Locate the cell with the specified text and output its (X, Y) center coordinate. 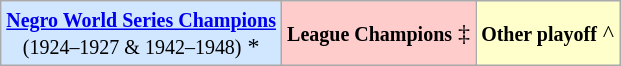
Other playoff ^ (548, 34)
League Champions ‡ (379, 34)
Negro World Series Champions(1924–1927 & 1942–1948) * (142, 34)
